Detect which cell encompasses the target text, then output its [X, Y] center coordinate. 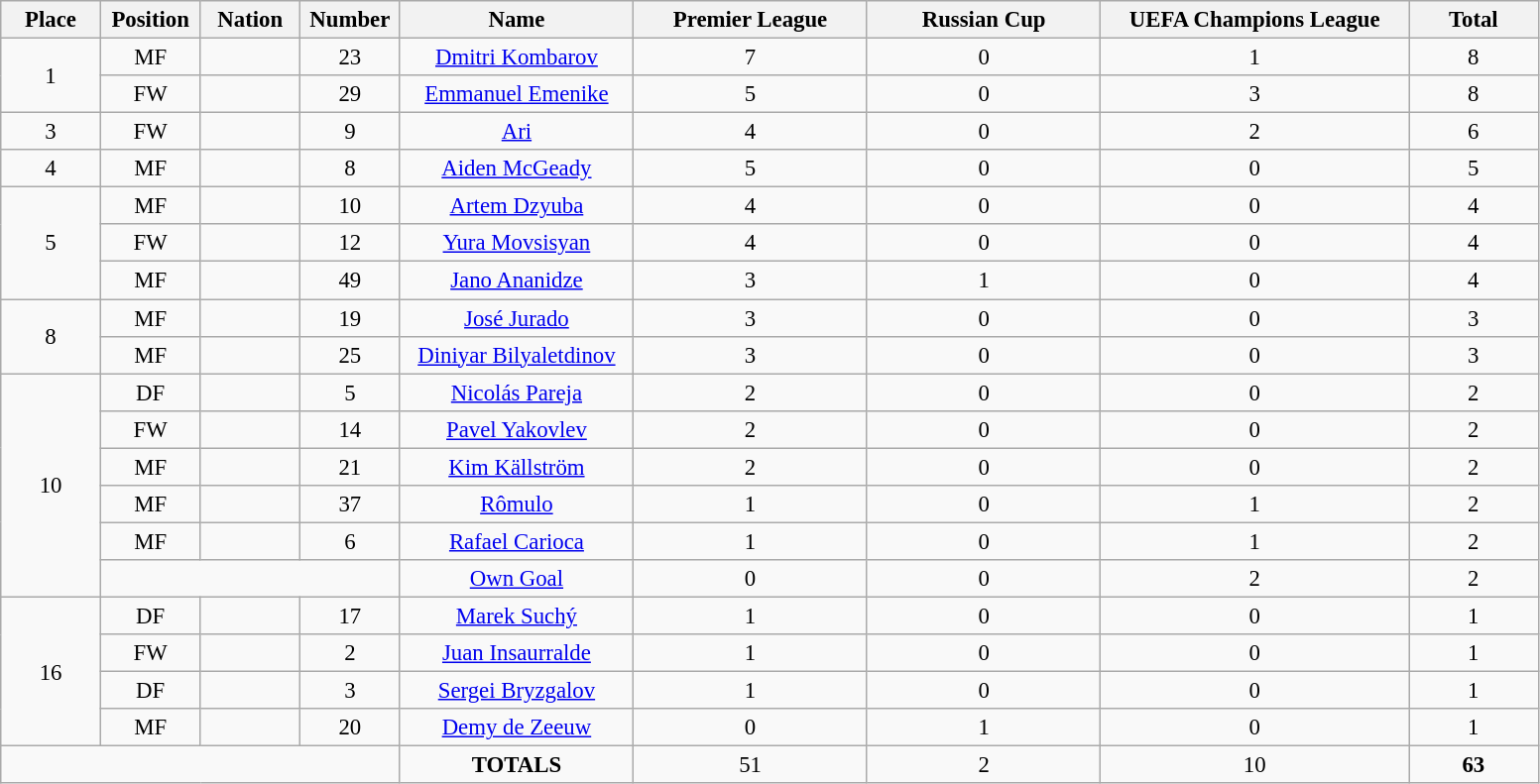
Rafael Carioca [517, 541]
23 [351, 57]
UEFA Champions League [1255, 20]
Total [1474, 20]
Pavel Yakovlev [517, 429]
Place [52, 20]
Marek Suchý [517, 616]
TOTALS [517, 765]
29 [351, 94]
17 [351, 616]
Jano Ananidze [517, 280]
14 [351, 429]
16 [52, 671]
Ari [517, 132]
9 [351, 132]
49 [351, 280]
Diniyar Bilyaletdinov [517, 355]
Kim Källström [517, 467]
63 [1474, 765]
7 [751, 57]
Emmanuel Emenike [517, 94]
Dmitri Kombarov [517, 57]
Name [517, 20]
Aiden McGeady [517, 168]
Yura Movsisyan [517, 243]
José Jurado [517, 318]
Own Goal [517, 579]
25 [351, 355]
20 [351, 728]
Rômulo [517, 504]
Nicolás Pareja [517, 392]
51 [751, 765]
Demy de Zeeuw [517, 728]
19 [351, 318]
37 [351, 504]
Premier League [751, 20]
Artem Dzyuba [517, 206]
Position [151, 20]
Russian Cup [984, 20]
Nation [250, 20]
Juan Insaurralde [517, 653]
Sergei Bryzgalov [517, 691]
21 [351, 467]
Number [351, 20]
12 [351, 243]
